Provide the (X, Y) coordinate of the cell's center where the given text is located.  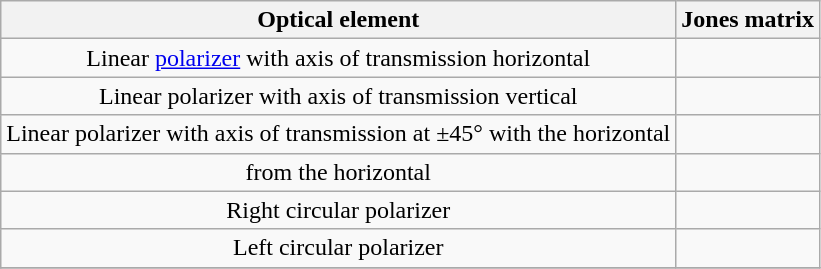
Right circular polarizer (338, 210)
Optical element (338, 20)
from the horizontal (338, 172)
Linear polarizer with axis of transmission vertical (338, 96)
Jones matrix (748, 20)
Linear polarizer with axis of transmission at ±45° with the horizontal (338, 134)
Linear polarizer with axis of transmission horizontal (338, 58)
Left circular polarizer (338, 248)
